For the text-containing cell, return its midpoint in (x, y) coordinate format. 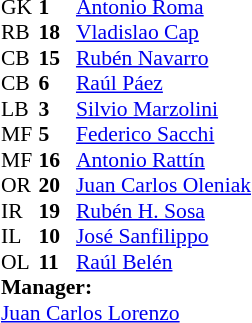
3 (57, 109)
Rubén H. Sosa (164, 211)
Manager: (126, 287)
IR (20, 211)
20 (57, 185)
Raúl Páez (164, 83)
LB (20, 109)
RB (20, 33)
OR (20, 185)
Raúl Belén (164, 262)
OL (20, 262)
16 (57, 160)
Silvio Marzolini (164, 109)
Rubén Navarro (164, 58)
Antonio Rattín (164, 160)
18 (57, 33)
6 (57, 83)
IL (20, 237)
Juan Carlos Oleniak (164, 185)
15 (57, 58)
10 (57, 237)
11 (57, 262)
José Sanfilippo (164, 237)
Vladislao Cap (164, 33)
Federico Sacchi (164, 135)
5 (57, 135)
19 (57, 211)
